Scan for the cell matching the given text and deliver its (x, y) coordinate at center. 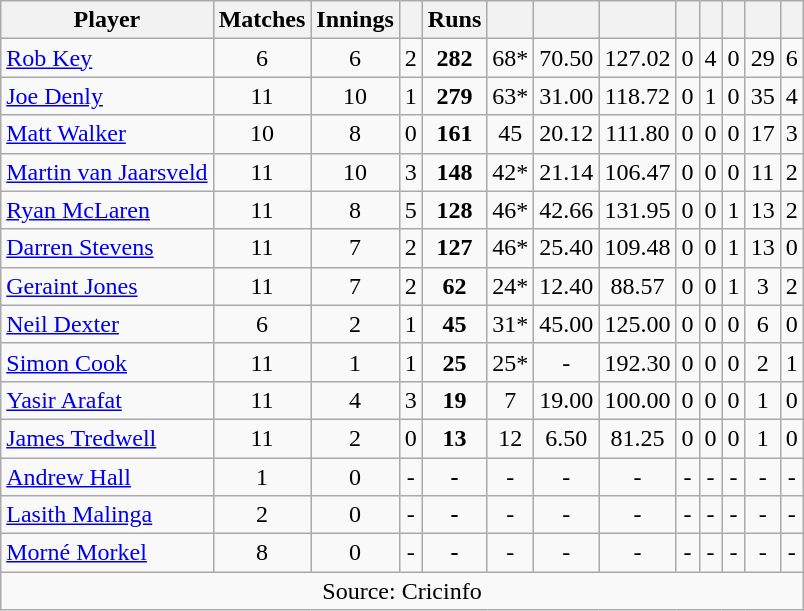
19.00 (566, 400)
20.12 (566, 134)
42.66 (566, 210)
42* (510, 172)
Lasith Malinga (107, 515)
Darren Stevens (107, 248)
Geraint Jones (107, 286)
Ryan McLaren (107, 210)
131.95 (638, 210)
Joe Denly (107, 96)
31.00 (566, 96)
111.80 (638, 134)
25.40 (566, 248)
Matt Walker (107, 134)
Player (107, 20)
6.50 (566, 438)
25 (454, 362)
Source: Cricinfo (402, 591)
Martin van Jaarsveld (107, 172)
282 (454, 58)
29 (762, 58)
118.72 (638, 96)
148 (454, 172)
James Tredwell (107, 438)
24* (510, 286)
Andrew Hall (107, 477)
192.30 (638, 362)
Matches (262, 20)
35 (762, 96)
88.57 (638, 286)
Innings (355, 20)
125.00 (638, 324)
127.02 (638, 58)
12 (510, 438)
21.14 (566, 172)
63* (510, 96)
Rob Key (107, 58)
279 (454, 96)
12.40 (566, 286)
19 (454, 400)
25* (510, 362)
Neil Dexter (107, 324)
127 (454, 248)
109.48 (638, 248)
100.00 (638, 400)
106.47 (638, 172)
45.00 (566, 324)
Simon Cook (107, 362)
70.50 (566, 58)
Morné Morkel (107, 553)
62 (454, 286)
5 (410, 210)
17 (762, 134)
161 (454, 134)
Yasir Arafat (107, 400)
128 (454, 210)
Runs (454, 20)
31* (510, 324)
68* (510, 58)
81.25 (638, 438)
